Detect which cell encompasses the target text, then output its [x, y] center coordinate. 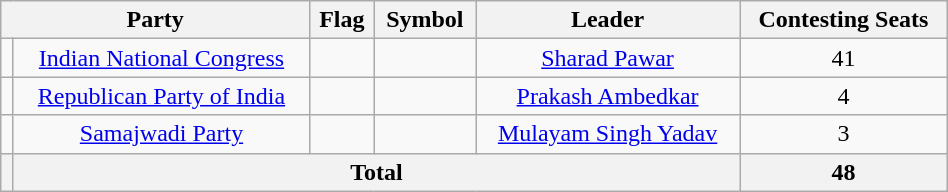
Prakash Ambedkar [608, 96]
Total [376, 172]
Contesting Seats [844, 20]
Samajwadi Party [161, 134]
4 [844, 96]
41 [844, 58]
Symbol [424, 20]
Leader [608, 20]
Sharad Pawar [608, 58]
Flag [342, 20]
3 [844, 134]
Mulayam Singh Yadav [608, 134]
Republican Party of India [161, 96]
Indian National Congress [161, 58]
48 [844, 172]
Party [156, 20]
